Return (x, y) of the center of cell containing provided text 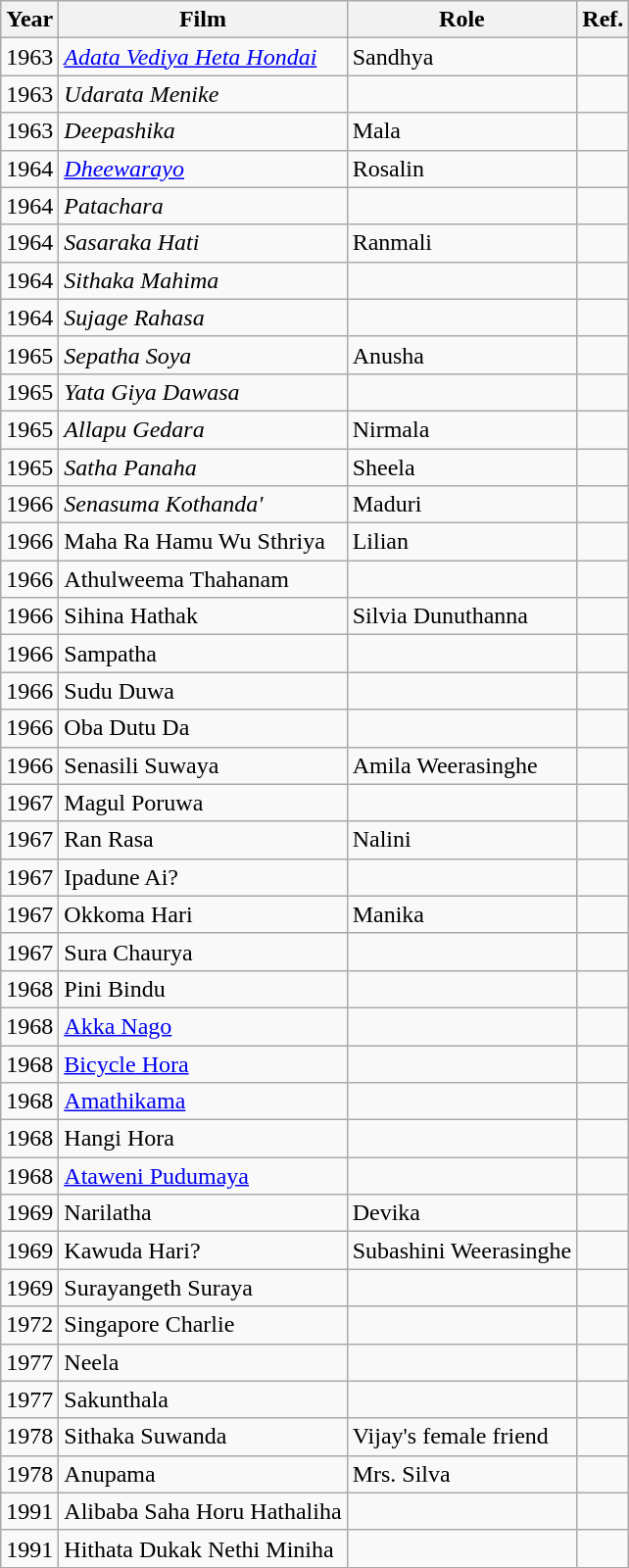
Dheewarayo (203, 169)
Ref. (604, 20)
Narilatha (203, 1213)
Sudu Duwa (203, 691)
Pini Bindu (203, 989)
Sheela (462, 467)
Allapu Gedara (203, 429)
Udarata Menike (203, 94)
Sithaka Suwanda (203, 1437)
Senasili Suwaya (203, 765)
Rosalin (462, 169)
Sura Chaurya (203, 952)
Sasaraka Hati (203, 243)
Devika (462, 1213)
Lilian (462, 542)
Alibaba Saha Horu Hathaliha (203, 1511)
Amila Weerasinghe (462, 765)
Anusha (462, 355)
Adata Vediya Heta Hondai (203, 57)
Sithaka Mahima (203, 280)
Senasuma Kothanda' (203, 505)
Athulweema Thahanam (203, 579)
Satha Panaha (203, 467)
Hithata Dukak Nethi Miniha (203, 1548)
Nirmala (462, 429)
Kawuda Hari? (203, 1250)
Bicycle Hora (203, 1063)
Sakunthala (203, 1399)
Amathikama (203, 1102)
Ranmali (462, 243)
Okkoma Hari (203, 914)
Ran Rasa (203, 840)
Role (462, 20)
Sandhya (462, 57)
Patachara (203, 206)
Sepatha Soya (203, 355)
Sihina Hathak (203, 616)
Vijay's female friend (462, 1437)
Year (29, 20)
Ataweni Pudumaya (203, 1176)
Silvia Dunuthanna (462, 616)
Ipadune Ai? (203, 877)
1972 (29, 1325)
Maduri (462, 505)
Nalini (462, 840)
Hangi Hora (203, 1139)
Sampatha (203, 654)
Anupama (203, 1474)
Manika (462, 914)
Mrs. Silva (462, 1474)
Surayangeth Suraya (203, 1288)
Subashini Weerasinghe (462, 1250)
Mala (462, 131)
Singapore Charlie (203, 1325)
Oba Dutu Da (203, 728)
Maha Ra Hamu Wu Sthriya (203, 542)
Akka Nago (203, 1026)
Yata Giya Dawasa (203, 392)
Neela (203, 1362)
Film (203, 20)
Deepashika (203, 131)
Sujage Rahasa (203, 318)
Magul Poruwa (203, 803)
